Find where the given text appears and provide that cell's center as (X, Y) coordinate. 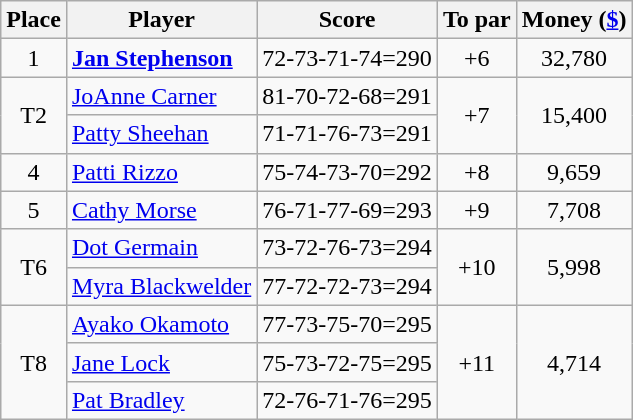
Jan Stephenson (161, 58)
76-71-77-69=293 (348, 210)
7,708 (574, 210)
Patty Sheehan (161, 134)
JoAnne Carner (161, 96)
72-73-71-74=290 (348, 58)
+7 (476, 115)
Ayako Okamoto (161, 324)
Patti Rizzo (161, 172)
72-76-71-76=295 (348, 400)
+10 (476, 267)
Myra Blackwelder (161, 286)
5 (34, 210)
+9 (476, 210)
75-73-72-75=295 (348, 362)
Pat Bradley (161, 400)
81-70-72-68=291 (348, 96)
To par (476, 20)
15,400 (574, 115)
+6 (476, 58)
Score (348, 20)
75-74-73-70=292 (348, 172)
1 (34, 58)
Jane Lock (161, 362)
9,659 (574, 172)
+11 (476, 362)
77-73-75-70=295 (348, 324)
Cathy Morse (161, 210)
77-72-72-73=294 (348, 286)
4 (34, 172)
T8 (34, 362)
5,998 (574, 267)
T2 (34, 115)
T6 (34, 267)
4,714 (574, 362)
Player (161, 20)
73-72-76-73=294 (348, 248)
Dot Germain (161, 248)
Money ($) (574, 20)
32,780 (574, 58)
Place (34, 20)
+8 (476, 172)
71-71-76-73=291 (348, 134)
